From the cell containing the given text, extract its center point as (X, Y) coordinate. 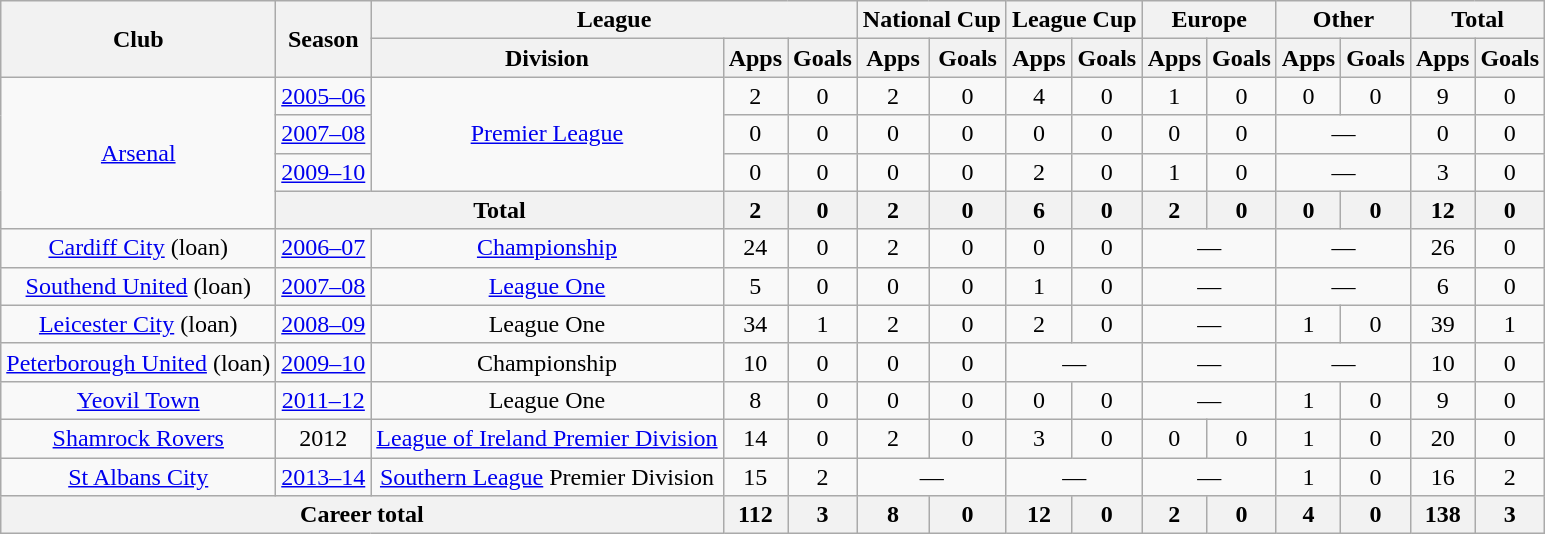
Season (324, 39)
League Cup (1074, 20)
2008–09 (324, 324)
Club (138, 39)
2011–12 (324, 400)
14 (755, 438)
Peterborough United (loan) (138, 362)
Europe (1209, 20)
2005–06 (324, 96)
Arsenal (138, 153)
Premier League (547, 134)
Yeovil Town (138, 400)
26 (1442, 248)
16 (1442, 477)
League of Ireland Premier Division (547, 438)
39 (1442, 324)
Cardiff City (loan) (138, 248)
Career total (362, 515)
20 (1442, 438)
League (614, 20)
34 (755, 324)
Other (1343, 20)
15 (755, 477)
Shamrock Rovers (138, 438)
2006–07 (324, 248)
138 (1442, 515)
Division (547, 58)
National Cup (932, 20)
Southern League Premier Division (547, 477)
5 (755, 286)
112 (755, 515)
Leicester City (loan) (138, 324)
2013–14 (324, 477)
24 (755, 248)
St Albans City (138, 477)
Southend United (loan) (138, 286)
2012 (324, 438)
